Provide the (x, y) coordinate of the cell's center where the given text is located.  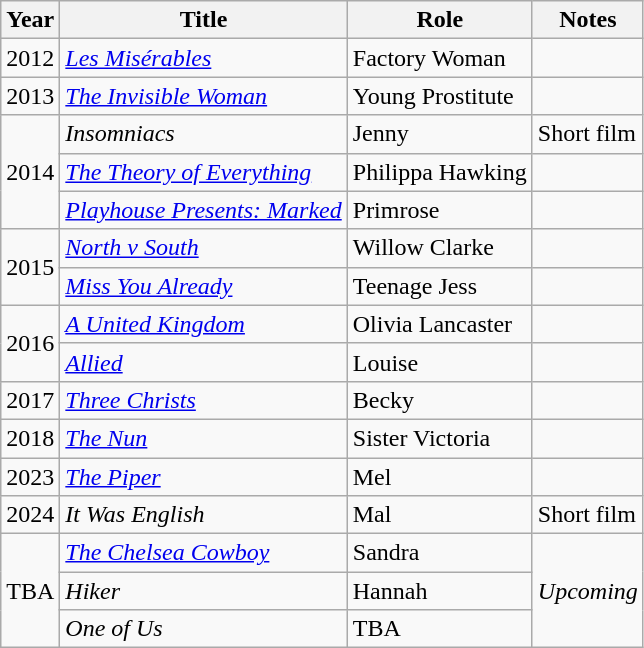
Sister Victoria (440, 438)
Les Misérables (204, 58)
2018 (30, 438)
The Piper (204, 477)
Sandra (440, 553)
Allied (204, 362)
Young Prostitute (440, 96)
Notes (588, 20)
Factory Woman (440, 58)
2013 (30, 96)
Willow Clarke (440, 248)
The Nun (204, 438)
Mal (440, 515)
Louise (440, 362)
Primrose (440, 210)
Becky (440, 400)
A United Kingdom (204, 324)
2023 (30, 477)
Mel (440, 477)
Role (440, 20)
Year (30, 20)
2017 (30, 400)
Philippa Hawking (440, 172)
Olivia Lancaster (440, 324)
Teenage Jess (440, 286)
It Was English (204, 515)
Hannah (440, 591)
North v South (204, 248)
One of Us (204, 629)
Hiker (204, 591)
2014 (30, 172)
Miss You Already (204, 286)
Title (204, 20)
Jenny (440, 134)
2024 (30, 515)
Playhouse Presents: Marked (204, 210)
The Theory of Everything (204, 172)
The Chelsea Cowboy (204, 553)
The Invisible Woman (204, 96)
2012 (30, 58)
2016 (30, 343)
Three Christs (204, 400)
Insomniacs (204, 134)
Upcoming (588, 591)
2015 (30, 267)
